For the text-containing cell, return its midpoint in (x, y) coordinate format. 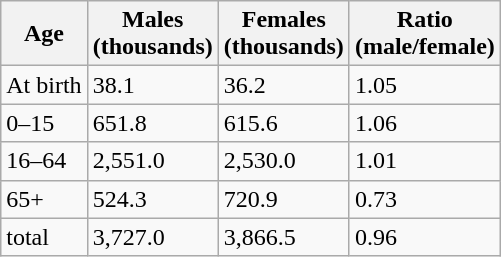
Males(thousands) (152, 34)
Age (44, 34)
1.01 (424, 161)
2,530.0 (284, 161)
651.8 (152, 123)
0.96 (424, 237)
615.6 (284, 123)
1.05 (424, 85)
Ratio(male/female) (424, 34)
0.73 (424, 199)
At birth (44, 85)
36.2 (284, 85)
3,727.0 (152, 237)
38.1 (152, 85)
524.3 (152, 199)
1.06 (424, 123)
total (44, 237)
720.9 (284, 199)
3,866.5 (284, 237)
2,551.0 (152, 161)
0–15 (44, 123)
65+ (44, 199)
16–64 (44, 161)
Females(thousands) (284, 34)
